Return [X, Y] of the center of cell containing provided text 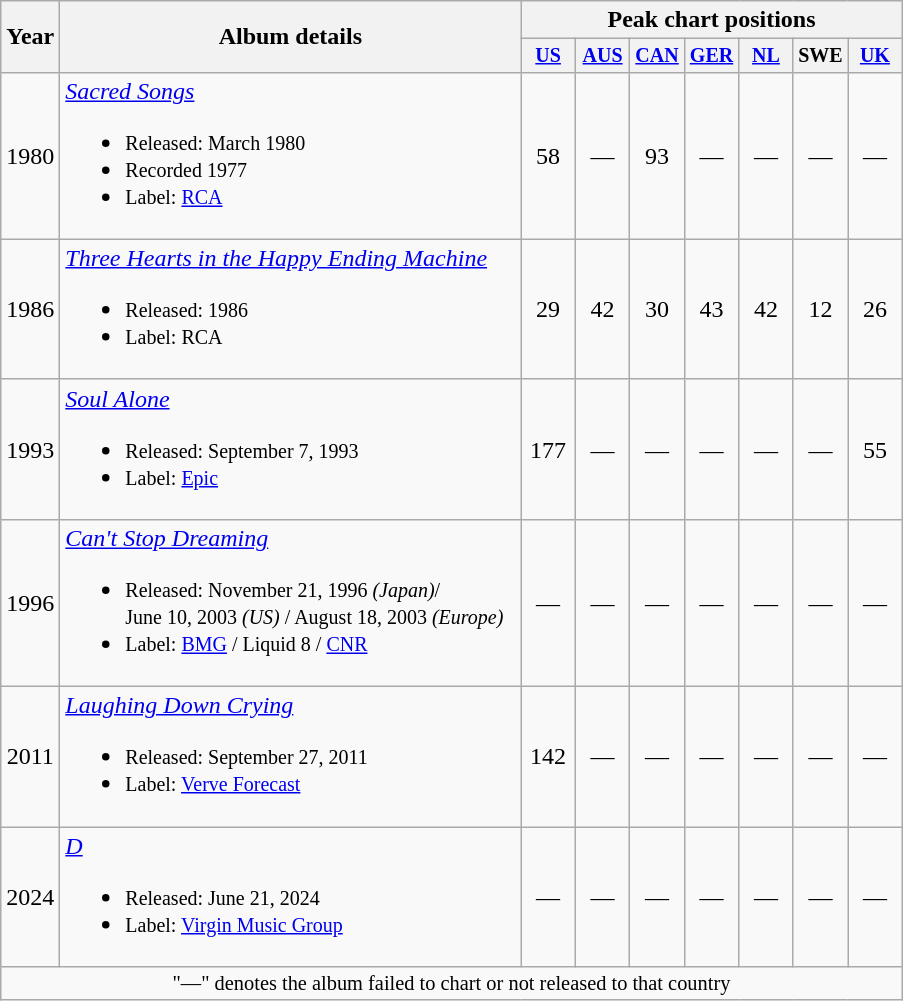
Can't Stop DreamingReleased: November 21, 1996 (Japan)/ June 10, 2003 (US) / August 18, 2003 (Europe)Label: BMG / Liquid 8 / CNR [290, 602]
177 [548, 449]
1993 [30, 449]
58 [548, 156]
2024 [30, 897]
NL [766, 56]
1996 [30, 602]
DReleased: June 21, 2024Label: Virgin Music Group [290, 897]
12 [820, 309]
142 [548, 757]
Laughing Down CryingReleased: September 27, 2011Label: Verve Forecast [290, 757]
1986 [30, 309]
SWE [820, 56]
US [548, 56]
GER [711, 56]
43 [711, 309]
CAN [657, 56]
Sacred SongsReleased: March 1980Recorded 1977Label: RCA [290, 156]
Album details [290, 37]
Peak chart positions [712, 20]
29 [548, 309]
93 [657, 156]
"—" denotes the album failed to chart or not released to that country [452, 984]
Three Hearts in the Happy Ending MachineReleased: 1986Label: RCA [290, 309]
2011 [30, 757]
1980 [30, 156]
Soul AloneReleased: September 7, 1993Label: Epic [290, 449]
30 [657, 309]
55 [875, 449]
AUS [602, 56]
26 [875, 309]
UK [875, 56]
Year [30, 37]
